Pinpoint the cell where the given text exists, returning its [X, Y] midpoint coordinate. 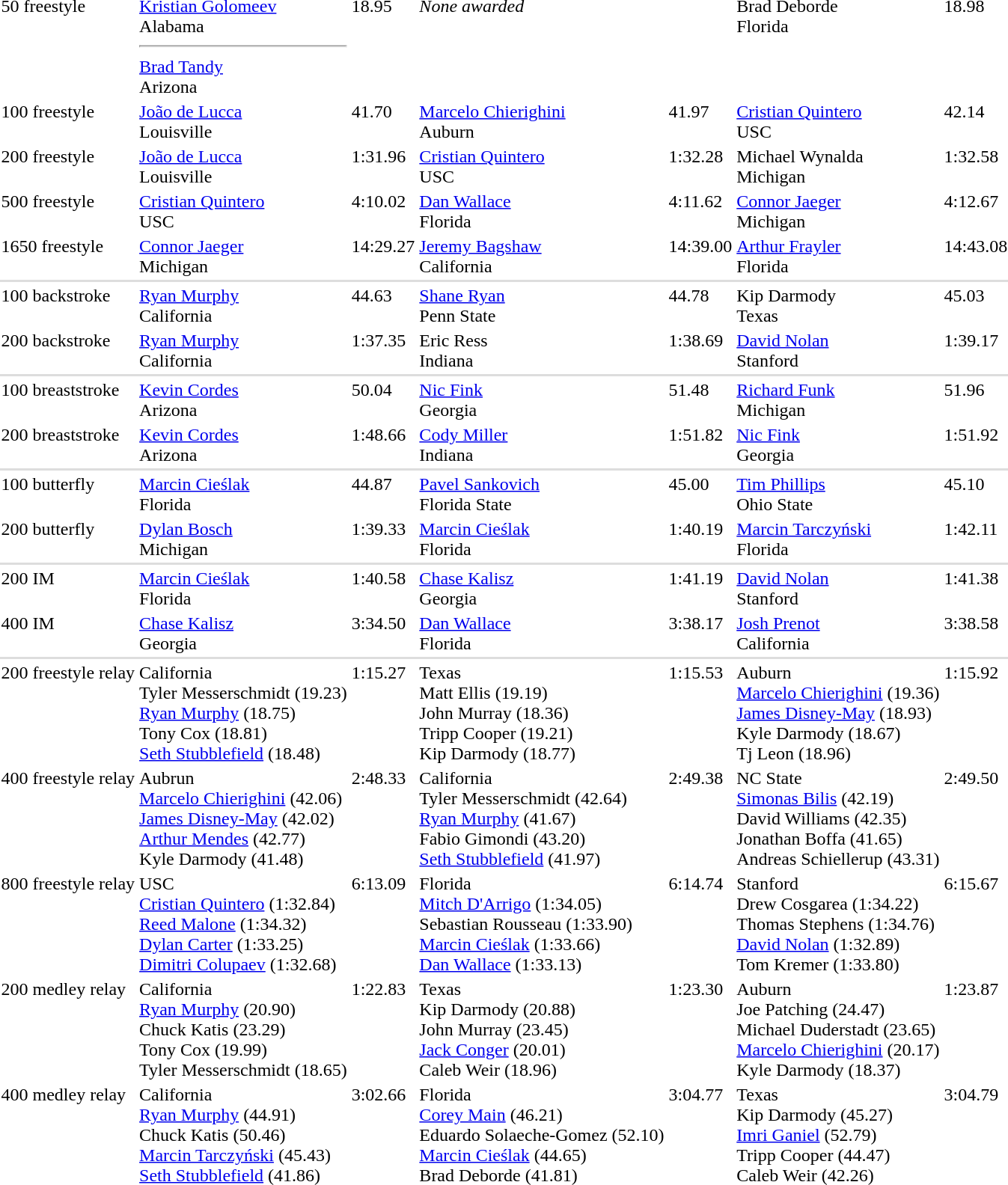
400 freestyle relay [68, 818]
StanfordDrew Cosgarea (1:34.22)Thomas Stephens (1:34.76)David Nolan (1:32.89)Tom Kremer (1:33.80) [838, 924]
100 backstroke [68, 305]
14:29.27 [383, 256]
45.00 [700, 494]
1:23.30 [700, 1029]
Michael WynaldaMichigan [838, 166]
USC Cristian Quintero (1:32.84)Reed Malone (1:34.32)Dylan Carter (1:33.25)Dimitri Colupaev (1:32.68) [244, 924]
41.97 [700, 121]
Josh Prenot California [838, 633]
200 backstroke [68, 350]
1:48.66 [383, 444]
50.04 [383, 399]
Richard Funk Michigan [838, 399]
CaliforniaTyler Messerschmidt (19.23)Ryan Murphy (18.75)Tony Cox (18.81)Seth Stubblefield (18.48) [244, 713]
200 freestyle relay [68, 713]
CaliforniaTyler Messerschmidt (42.64)Ryan Murphy (41.67)Fabio Gimondi (43.20)Seth Stubblefield (41.97) [542, 818]
1:38.69 [700, 350]
João de LuccaLouisville [244, 166]
44.78 [700, 305]
41.70 [383, 121]
Arthur Frayler Florida [838, 256]
200 butterfly [68, 539]
44.87 [383, 494]
200 medley relay [68, 1029]
51.48 [700, 399]
1:41.19 [700, 588]
3:34.50 [383, 633]
1:40.19 [700, 539]
44.63 [383, 305]
1:15.27 [383, 713]
800 freestyle relay [68, 924]
Marcelo Chierighini Auburn [542, 121]
AuburnJoe Patching (24.47)Michael Duderstadt (23.65)Marcelo Chierighini (20.17)Kyle Darmody (18.37) [838, 1029]
AubrunMarcelo Chierighini (42.06)James Disney-May (42.02)Arthur Mendes (42.77)Kyle Darmody (41.48) [244, 818]
100 breaststroke [68, 399]
TexasKip Darmody (20.88)John Murray (23.45)Jack Conger (20.01)Caleb Weir (18.96) [542, 1029]
1:51.82 [700, 444]
Marcin Tarczyński Florida [838, 539]
2:49.38 [700, 818]
500 freestyle [68, 211]
400 IM [68, 633]
1:22.83 [383, 1029]
1650 freestyle [68, 256]
Cristian QuinteroUSC [542, 166]
Pavel Sankovich Florida State [542, 494]
AuburnMarcelo Chierighini (19.36)James Disney-May (18.93)Kyle Darmody (18.67)Tj Leon (18.96) [838, 713]
Tim Phillips Ohio State [838, 494]
1:39.33 [383, 539]
1:15.53 [700, 713]
1:37.35 [383, 350]
1:40.58 [383, 588]
6:14.74 [700, 924]
14:39.00 [700, 256]
1:31.96 [383, 166]
CaliforniaRyan Murphy (20.90)Chuck Katis (23.29)Tony Cox (19.99)Tyler Messerschmidt (18.65) [244, 1029]
4:10.02 [383, 211]
3:38.17 [700, 633]
Jeremy Bagshaw California [542, 256]
200 breaststroke [68, 444]
João de Lucca Louisville [244, 121]
Shane Ryan Penn State [542, 305]
100 butterfly [68, 494]
200 IM [68, 588]
Dylan Bosch Michigan [244, 539]
6:13.09 [383, 924]
100 freestyle [68, 121]
1:32.28 [700, 166]
2:48.33 [383, 818]
Cody Miller Indiana [542, 444]
Kip Darmody Texas [838, 305]
4:11.62 [700, 211]
FloridaMitch D'Arrigo (1:34.05)Sebastian Rousseau (1:33.90)Marcin Cieślak (1:33.66)Dan Wallace (1:33.13) [542, 924]
200 freestyle [68, 166]
NC StateSimonas Bilis (42.19)David Williams (42.35)Jonathan Boffa (41.65)Andreas Schiellerup (43.31) [838, 818]
TexasMatt Ellis (19.19)John Murray (18.36)Tripp Cooper (19.21)Kip Darmody (18.77) [542, 713]
Eric Ress Indiana [542, 350]
